Extract the (X, Y) coordinate from the center of the cell holding the provided text.  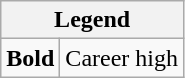
Legend (92, 20)
Bold (30, 58)
Career high (122, 58)
